Detect which cell encompasses the target text, then output its [x, y] center coordinate. 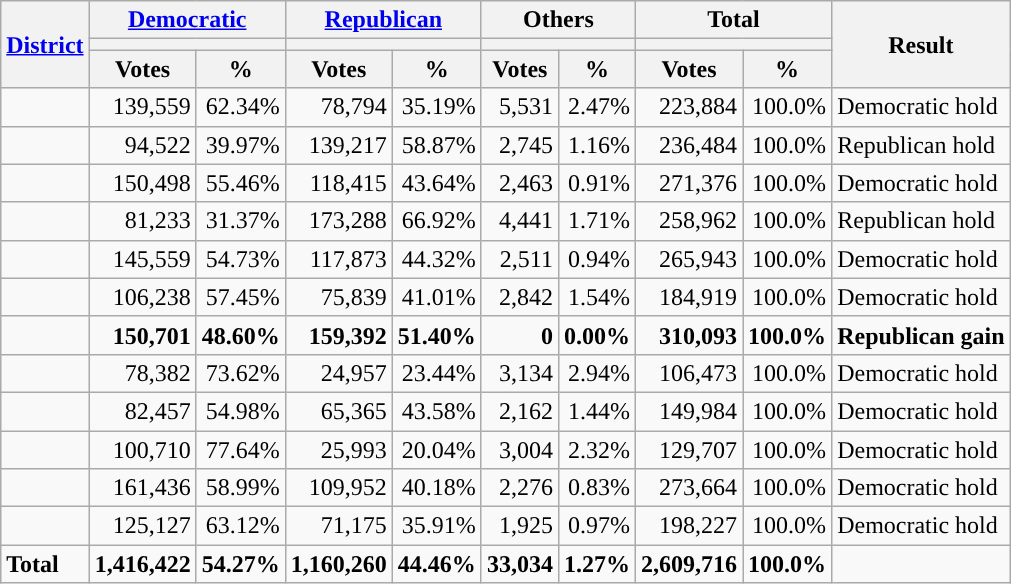
2,463 [520, 183]
106,238 [142, 297]
2,745 [520, 145]
43.64% [436, 183]
2.47% [596, 107]
0.00% [596, 335]
78,382 [142, 373]
35.91% [436, 526]
54.98% [240, 411]
District [45, 44]
58.87% [436, 145]
25,993 [338, 449]
273,664 [688, 488]
2,162 [520, 411]
1,160,260 [338, 564]
33,034 [520, 564]
82,457 [142, 411]
2,511 [520, 259]
2,609,716 [688, 564]
78,794 [338, 107]
1,416,422 [142, 564]
23.44% [436, 373]
173,288 [338, 221]
159,392 [338, 335]
271,376 [688, 183]
1.16% [596, 145]
Others [558, 20]
0.97% [596, 526]
54.73% [240, 259]
236,484 [688, 145]
35.19% [436, 107]
129,707 [688, 449]
1.44% [596, 411]
117,873 [338, 259]
31.37% [240, 221]
63.12% [240, 526]
44.32% [436, 259]
62.34% [240, 107]
75,839 [338, 297]
3,134 [520, 373]
55.46% [240, 183]
20.04% [436, 449]
118,415 [338, 183]
100,710 [142, 449]
1.27% [596, 564]
1,925 [520, 526]
0.94% [596, 259]
Result [921, 44]
149,984 [688, 411]
43.58% [436, 411]
2,276 [520, 488]
54.27% [240, 564]
81,233 [142, 221]
109,952 [338, 488]
40.18% [436, 488]
125,127 [142, 526]
5,531 [520, 107]
139,217 [338, 145]
51.40% [436, 335]
150,701 [142, 335]
1.71% [596, 221]
184,919 [688, 297]
310,093 [688, 335]
265,943 [688, 259]
223,884 [688, 107]
58.99% [240, 488]
3,004 [520, 449]
44.46% [436, 564]
48.60% [240, 335]
94,522 [142, 145]
161,436 [142, 488]
2,842 [520, 297]
145,559 [142, 259]
1.54% [596, 297]
71,175 [338, 526]
139,559 [142, 107]
Democratic [187, 20]
0.83% [596, 488]
66.92% [436, 221]
258,962 [688, 221]
24,957 [338, 373]
0 [520, 335]
73.62% [240, 373]
2.94% [596, 373]
41.01% [436, 297]
2.32% [596, 449]
198,227 [688, 526]
150,498 [142, 183]
39.97% [240, 145]
65,365 [338, 411]
0.91% [596, 183]
106,473 [688, 373]
4,441 [520, 221]
77.64% [240, 449]
Republican gain [921, 335]
57.45% [240, 297]
Republican [383, 20]
